Return the [x, y] coordinate for the center point of the cell that contains the specified text.  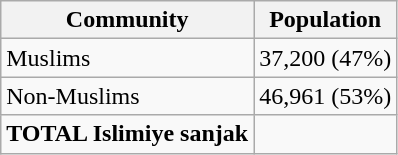
46,961 (53%) [326, 96]
Muslims [128, 58]
Community [128, 20]
Population [326, 20]
37,200 (47%) [326, 58]
Non-Muslims [128, 96]
TOTAL Islimiye sanjak [128, 134]
